From the cell containing the given text, extract its center point as [x, y] coordinate. 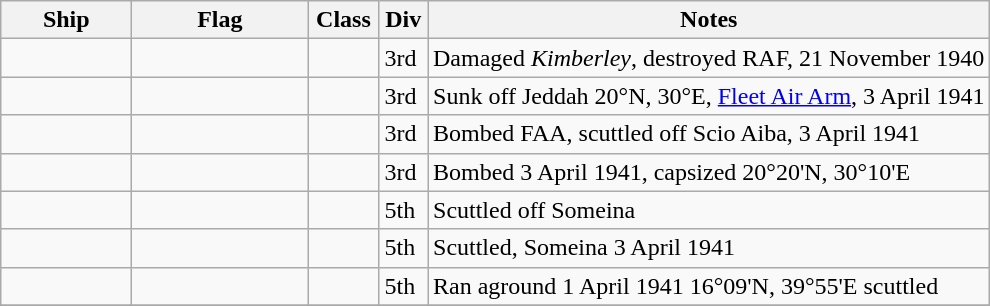
Ship [66, 20]
Scuttled, Someina 3 April 1941 [709, 248]
Flag [220, 20]
Notes [709, 20]
Scuttled off Someina [709, 210]
Class [344, 20]
Bombed FAA, scuttled off Scio Aiba, 3 April 1941 [709, 134]
Damaged Kimberley, destroyed RAF, 21 November 1940 [709, 58]
Bombed 3 April 1941, capsized 20°20'N, 30°10'E [709, 172]
Div [404, 20]
Sunk off Jeddah 20°N, 30°E, Fleet Air Arm, 3 April 1941 [709, 96]
Ran aground 1 April 1941 16°09'N, 39°55'E scuttled [709, 286]
